Search for the cell housing the specified text and yield its (X, Y) center coordinate. 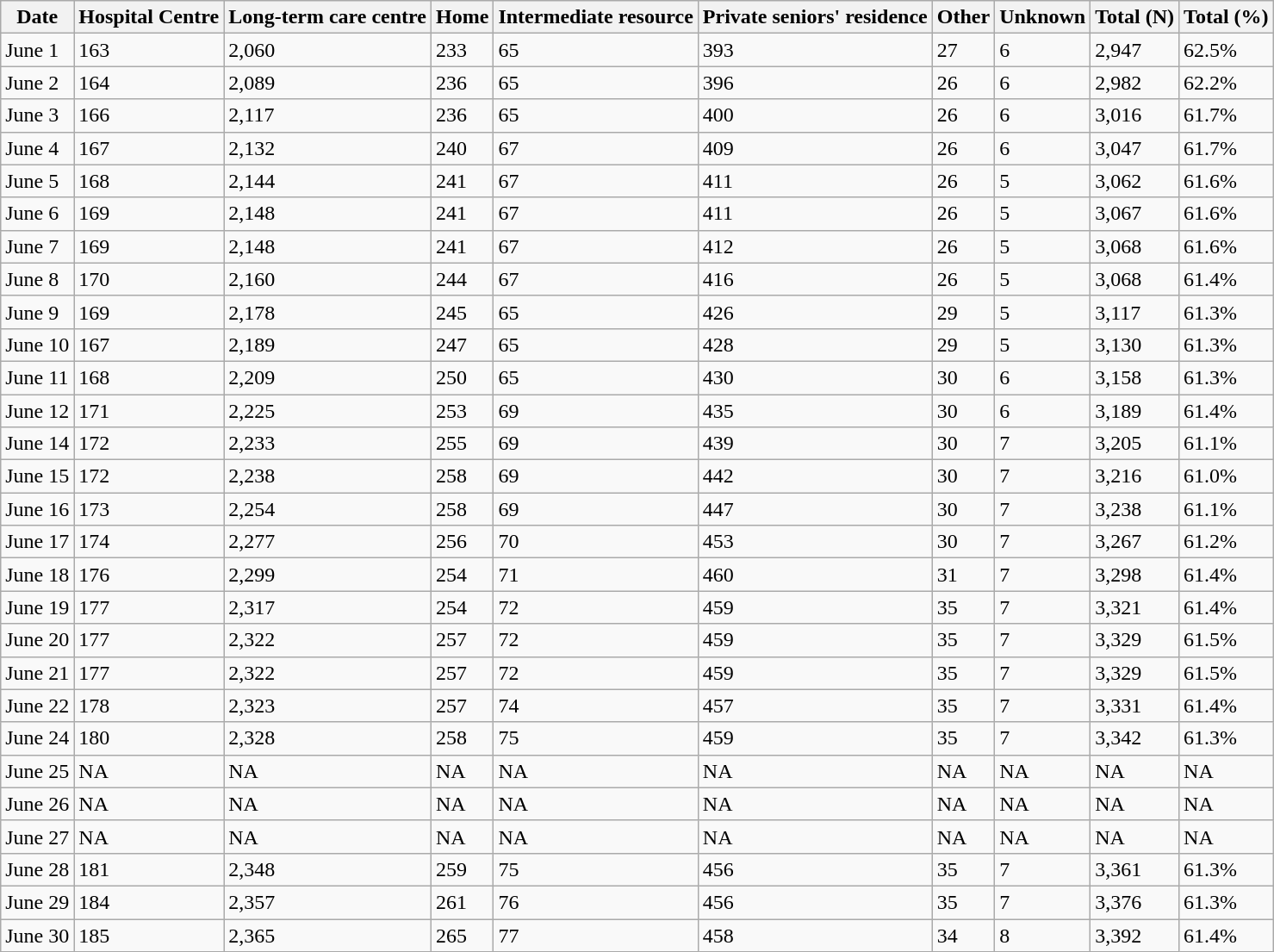
457 (815, 706)
June 21 (38, 673)
176 (149, 575)
Home (463, 17)
2,089 (327, 83)
31 (963, 575)
3,321 (1135, 607)
259 (463, 869)
3,189 (1135, 411)
396 (815, 83)
3,267 (1135, 542)
Intermediate resource (596, 17)
June 14 (38, 444)
2,299 (327, 575)
Date (38, 17)
233 (463, 50)
393 (815, 50)
409 (815, 148)
170 (149, 279)
June 5 (38, 181)
2,323 (327, 706)
2,117 (327, 115)
2,348 (327, 869)
June 4 (38, 148)
June 7 (38, 246)
255 (463, 444)
Other (963, 17)
184 (149, 902)
2,144 (327, 181)
3,205 (1135, 444)
June 10 (38, 345)
2,982 (1135, 83)
Total (N) (1135, 17)
3,117 (1135, 312)
June 26 (38, 804)
3,067 (1135, 214)
435 (815, 411)
163 (149, 50)
June 19 (38, 607)
2,365 (327, 935)
8 (1042, 935)
June 3 (38, 115)
June 22 (38, 706)
2,132 (327, 148)
253 (463, 411)
Private seniors' residence (815, 17)
Total (%) (1227, 17)
Unknown (1042, 17)
2,233 (327, 444)
3,298 (1135, 575)
416 (815, 279)
3,342 (1135, 738)
2,189 (327, 345)
June 30 (38, 935)
3,047 (1135, 148)
244 (463, 279)
June 11 (38, 377)
173 (149, 509)
74 (596, 706)
2,060 (327, 50)
426 (815, 312)
June 27 (38, 837)
181 (149, 869)
180 (149, 738)
June 18 (38, 575)
June 9 (38, 312)
June 6 (38, 214)
2,160 (327, 279)
250 (463, 377)
2,225 (327, 411)
June 15 (38, 476)
3,216 (1135, 476)
460 (815, 575)
71 (596, 575)
178 (149, 706)
61.2% (1227, 542)
2,254 (327, 509)
June 20 (38, 640)
442 (815, 476)
430 (815, 377)
2,178 (327, 312)
185 (149, 935)
27 (963, 50)
453 (815, 542)
447 (815, 509)
June 17 (38, 542)
Long-term care centre (327, 17)
77 (596, 935)
412 (815, 246)
240 (463, 148)
3,331 (1135, 706)
3,158 (1135, 377)
62.2% (1227, 83)
2,357 (327, 902)
June 16 (38, 509)
2,238 (327, 476)
June 12 (38, 411)
3,361 (1135, 869)
June 28 (38, 869)
June 8 (38, 279)
Hospital Centre (149, 17)
247 (463, 345)
34 (963, 935)
2,947 (1135, 50)
3,238 (1135, 509)
458 (815, 935)
428 (815, 345)
62.5% (1227, 50)
2,328 (327, 738)
164 (149, 83)
3,062 (1135, 181)
June 29 (38, 902)
3,130 (1135, 345)
76 (596, 902)
2,317 (327, 607)
3,016 (1135, 115)
3,376 (1135, 902)
256 (463, 542)
400 (815, 115)
245 (463, 312)
June 25 (38, 771)
2,277 (327, 542)
70 (596, 542)
174 (149, 542)
June 1 (38, 50)
June 24 (38, 738)
171 (149, 411)
265 (463, 935)
61.0% (1227, 476)
439 (815, 444)
3,392 (1135, 935)
June 2 (38, 83)
261 (463, 902)
2,209 (327, 377)
166 (149, 115)
